Return [X, Y] of the center of cell containing provided text 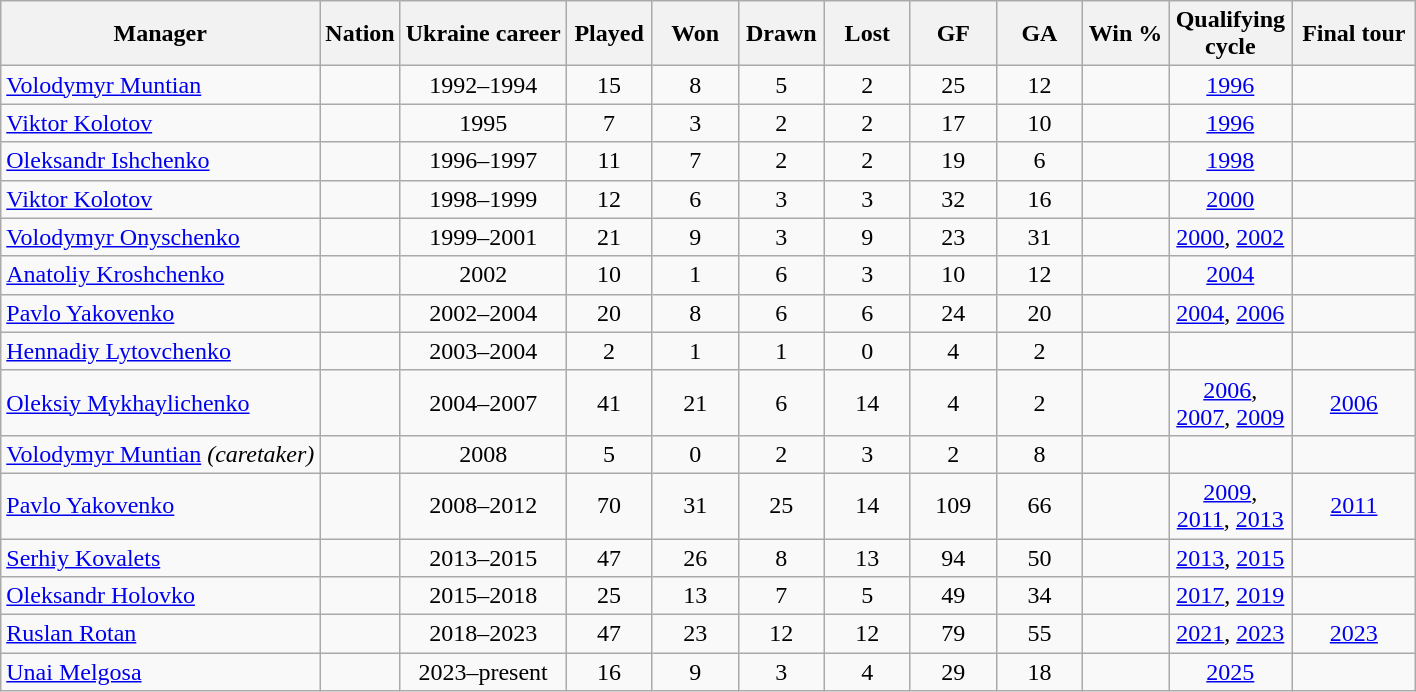
1995 [483, 123]
Serhiy Kovalets [160, 557]
2023–present [483, 672]
49 [953, 596]
2000, 2002 [1231, 237]
Manager [160, 34]
2009, 2011, 2013 [1231, 506]
2008 [483, 454]
Volodymyr Onyschenko [160, 237]
Anatoliy Kroshchenko [160, 275]
1996–1997 [483, 161]
Won [695, 34]
24 [953, 313]
2023 [1354, 634]
2013–2015 [483, 557]
109 [953, 506]
2006, 2007, 2009 [1231, 402]
Oleksandr Holovko [160, 596]
Win % [1125, 34]
2000 [1231, 199]
2006 [1354, 402]
2004 [1231, 275]
Unai Melgosa [160, 672]
2004–2007 [483, 402]
1999–2001 [483, 237]
2015–2018 [483, 596]
Lost [867, 34]
Oleksandr Ishchenko [160, 161]
29 [953, 672]
Drawn [781, 34]
Ruslan Rotan [160, 634]
34 [1039, 596]
Nation [360, 34]
2025 [1231, 672]
2002–2004 [483, 313]
17 [953, 123]
55 [1039, 634]
70 [609, 506]
15 [609, 85]
Hennadiy Lytovchenko [160, 351]
32 [953, 199]
2018–2023 [483, 634]
1998 [1231, 161]
Final tour [1354, 34]
2008–2012 [483, 506]
Played [609, 34]
GF [953, 34]
2002 [483, 275]
79 [953, 634]
Volodymyr Muntian [160, 85]
94 [953, 557]
2013, 2015 [1231, 557]
2004, 2006 [1231, 313]
1998–1999 [483, 199]
Qualifying cycle [1231, 34]
41 [609, 402]
19 [953, 161]
2003–2004 [483, 351]
18 [1039, 672]
2021, 2023 [1231, 634]
1992–1994 [483, 85]
11 [609, 161]
Oleksiy Mykhaylichenko [160, 402]
GA [1039, 34]
2017, 2019 [1231, 596]
Ukraine career [483, 34]
Volodymyr Muntian (caretaker) [160, 454]
26 [695, 557]
2011 [1354, 506]
50 [1039, 557]
66 [1039, 506]
